Determine the [X, Y] coordinate at the center of the cell enclosing the given text.  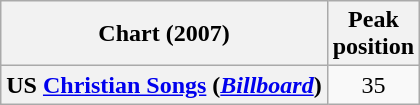
Peakposition [373, 34]
Chart (2007) [164, 34]
US Christian Songs (Billboard) [164, 85]
35 [373, 85]
